Locate the cell with the specified text and output its [X, Y] center coordinate. 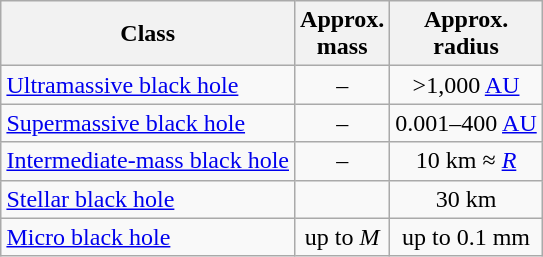
Supermassive black hole [148, 123]
Approx.radius [466, 34]
up to M [342, 237]
Ultramassive black hole [148, 85]
Stellar black hole [148, 199]
Class [148, 34]
Intermediate-mass black hole [148, 161]
up to 0.1 mm [466, 237]
30 km [466, 199]
10 km ≈ R [466, 161]
0.001–400 AU [466, 123]
Micro black hole [148, 237]
Approx.mass [342, 34]
>1,000 AU [466, 85]
